For the text-containing cell, return its midpoint in (x, y) coordinate format. 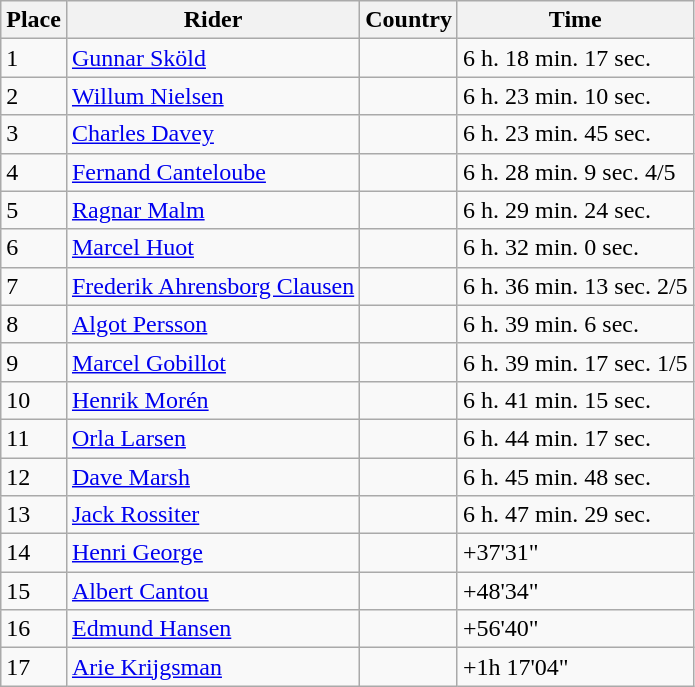
15 (34, 591)
16 (34, 629)
Time (575, 20)
+1h 17'04" (575, 667)
+56'40" (575, 629)
6 h. 29 min. 24 sec. (575, 210)
Henri George (212, 553)
Frederik Ahrensborg Clausen (212, 286)
Edmund Hansen (212, 629)
14 (34, 553)
6 h. 23 min. 45 sec. (575, 134)
Willum Nielsen (212, 96)
Country (409, 20)
8 (34, 324)
7 (34, 286)
Gunnar Sköld (212, 58)
Place (34, 20)
6 h. 32 min. 0 sec. (575, 248)
6 h. 41 min. 15 sec. (575, 400)
13 (34, 515)
+37'31" (575, 553)
6 h. 45 min. 48 sec. (575, 477)
6 h. 47 min. 29 sec. (575, 515)
6 (34, 248)
1 (34, 58)
Charles Davey (212, 134)
Jack Rossiter (212, 515)
10 (34, 400)
Albert Cantou (212, 591)
Henrik Morén (212, 400)
6 h. 18 min. 17 sec. (575, 58)
Dave Marsh (212, 477)
6 h. 28 min. 9 sec. 4/5 (575, 172)
2 (34, 96)
Orla Larsen (212, 438)
6 h. 36 min. 13 sec. 2/5 (575, 286)
6 h. 39 min. 17 sec. 1/5 (575, 362)
Algot Persson (212, 324)
5 (34, 210)
Marcel Huot (212, 248)
4 (34, 172)
6 h. 23 min. 10 sec. (575, 96)
6 h. 44 min. 17 sec. (575, 438)
9 (34, 362)
Ragnar Malm (212, 210)
17 (34, 667)
+48'34" (575, 591)
12 (34, 477)
Arie Krijgsman (212, 667)
Rider (212, 20)
6 h. 39 min. 6 sec. (575, 324)
11 (34, 438)
3 (34, 134)
Marcel Gobillot (212, 362)
Fernand Canteloube (212, 172)
